Search for the cell housing the specified text and yield its [X, Y] center coordinate. 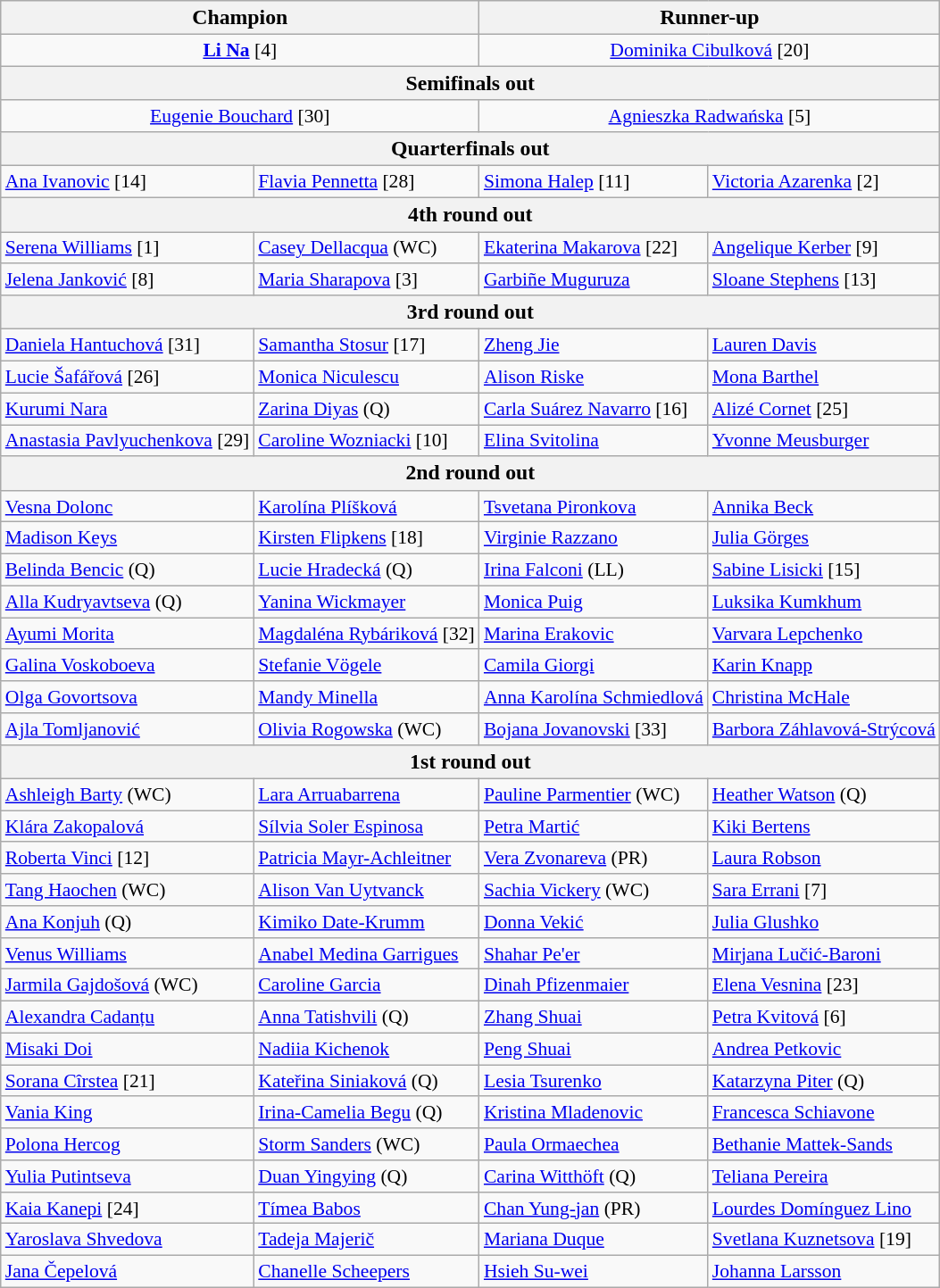
Magdaléna Rybáriková [32] [366, 634]
Karolína Plíšková [366, 507]
Sorana Cîrstea [21] [128, 1081]
Lourdes Domínguez Lino [824, 1209]
Stefanie Vögele [366, 666]
Anna Karolína Schmiedlová [594, 697]
Alizé Cornet [25] [824, 409]
Ekaterina Makarova [22] [594, 248]
Runner-up [710, 18]
Yulia Putintseva [128, 1176]
Victoria Azarenka [2] [824, 182]
Karin Knapp [824, 666]
Jarmila Gajdošová (WC) [128, 985]
Barbora Záhlavová-Strýcová [824, 729]
Kirsten Flipkens [18] [366, 538]
Monica Niculescu [366, 378]
Alexandra Cadanțu [128, 1018]
Heather Watson (Q) [824, 795]
Champion [240, 18]
Vera Zvonareva (PR) [594, 859]
Julia Glushko [824, 922]
Caroline Wozniacki [10] [366, 441]
Li Na [4] [240, 51]
Angelique Kerber [9] [824, 248]
Bethanie Mattek-Sands [824, 1144]
Zheng Jie [594, 345]
Andrea Petkovic [824, 1050]
Svetlana Kuznetsova [19] [824, 1240]
Kurumi Nara [128, 409]
Alison Riske [594, 378]
Yaroslava Shvedova [128, 1240]
Peng Shuai [594, 1050]
Petra Martić [594, 827]
Semifinals out [470, 84]
Anna Tatishvili (Q) [366, 1018]
Bojana Jovanovski [33] [594, 729]
Roberta Vinci [12] [128, 859]
1st round out [470, 762]
Anastasia Pavlyuchenkova [29] [128, 441]
Maria Sharapova [3] [366, 280]
Mona Barthel [824, 378]
Johanna Larsson [824, 1272]
Olga Govortsova [128, 697]
Dominika Cibulková [20] [710, 51]
Samantha Stosur [17] [366, 345]
Tadeja Majerič [366, 1240]
Mirjana Lučić-Baroni [824, 954]
Jelena Janković [8] [128, 280]
Vesna Dolonc [128, 507]
Tang Haochen (WC) [128, 890]
Garbiñe Muguruza [594, 280]
Anabel Medina Garrigues [366, 954]
Ajla Tomljanović [128, 729]
Galina Voskoboeva [128, 666]
Ana Konjuh (Q) [128, 922]
Laura Robson [824, 859]
Zarina Diyas (Q) [366, 409]
Yvonne Meusburger [824, 441]
Caroline Garcia [366, 985]
Ana Ivanovic [14] [128, 182]
Daniela Hantuchová [31] [128, 345]
Chanelle Scheepers [366, 1272]
Elina Svitolina [594, 441]
Quarterfinals out [470, 149]
Tsvetana Pironkova [594, 507]
4th round out [470, 215]
Kaia Kanepi [24] [128, 1209]
Mariana Duque [594, 1240]
Alison Van Uytvanck [366, 890]
Lucie Hradecká (Q) [366, 570]
Klára Zakopalová [128, 827]
Petra Kvitová [6] [824, 1018]
Serena Williams [1] [128, 248]
Elena Vesnina [23] [824, 985]
Chan Yung-jan (PR) [594, 1209]
Donna Vekić [594, 922]
Agnieszka Radwańska [5] [710, 117]
Venus Williams [128, 954]
Tímea Babos [366, 1209]
Eugenie Bouchard [30] [240, 117]
Luksika Kumkhum [824, 602]
Carina Witthöft (Q) [594, 1176]
Christina McHale [824, 697]
Storm Sanders (WC) [366, 1144]
2nd round out [470, 474]
Sabine Lisicki [15] [824, 570]
Olivia Rogowska (WC) [366, 729]
Annika Beck [824, 507]
Belinda Bencic (Q) [128, 570]
3rd round out [470, 312]
Irina Falconi (LL) [594, 570]
Camila Giorgi [594, 666]
Kimiko Date-Krumm [366, 922]
Sloane Stephens [13] [824, 280]
Francesca Schiavone [824, 1113]
Sachia Vickery (WC) [594, 890]
Sílvia Soler Espinosa [366, 827]
Lucie Šafářová [26] [128, 378]
Teliana Pereira [824, 1176]
Simona Halep [11] [594, 182]
Paula Ormaechea [594, 1144]
Hsieh Su-wei [594, 1272]
Lara Arruabarrena [366, 795]
Varvara Lepchenko [824, 634]
Ayumi Morita [128, 634]
Monica Puig [594, 602]
Kristina Mladenovic [594, 1113]
Shahar Pe'er [594, 954]
Dinah Pfizenmaier [594, 985]
Madison Keys [128, 538]
Julia Görges [824, 538]
Irina-Camelia Begu (Q) [366, 1113]
Kateřina Siniaková (Q) [366, 1081]
Flavia Pennetta [28] [366, 182]
Lesia Tsurenko [594, 1081]
Alla Kudryavtseva (Q) [128, 602]
Casey Dellacqua (WC) [366, 248]
Carla Suárez Navarro [16] [594, 409]
Virginie Razzano [594, 538]
Jana Čepelová [128, 1272]
Polona Hercog [128, 1144]
Marina Erakovic [594, 634]
Katarzyna Piter (Q) [824, 1081]
Duan Yingying (Q) [366, 1176]
Yanina Wickmayer [366, 602]
Ashleigh Barty (WC) [128, 795]
Misaki Doi [128, 1050]
Mandy Minella [366, 697]
Kiki Bertens [824, 827]
Pauline Parmentier (WC) [594, 795]
Patricia Mayr-Achleitner [366, 859]
Vania King [128, 1113]
Sara Errani [7] [824, 890]
Lauren Davis [824, 345]
Zhang Shuai [594, 1018]
Nadiia Kichenok [366, 1050]
